Locate the cell with the specified text and output its (X, Y) center coordinate. 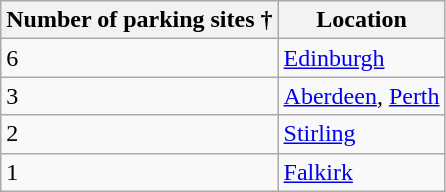
3 (140, 96)
2 (140, 134)
Stirling (362, 134)
6 (140, 58)
Number of parking sites † (140, 20)
Falkirk (362, 172)
Location (362, 20)
1 (140, 172)
Aberdeen, Perth (362, 96)
Edinburgh (362, 58)
